Provide the (x, y) coordinate of the cell's center where the given text is located.  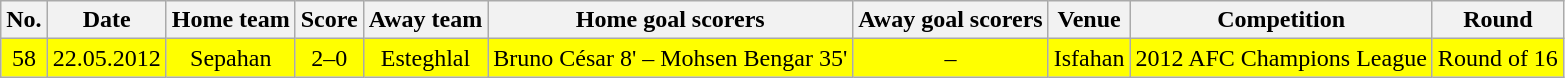
Date (106, 20)
2012 AFC Champions League (1281, 58)
58 (24, 58)
No. (24, 20)
Round (1498, 20)
Home goal scorers (670, 20)
Competition (1281, 20)
– (950, 58)
Home team (230, 20)
Away goal scorers (950, 20)
Sepahan (230, 58)
Venue (1089, 20)
Isfahan (1089, 58)
22.05.2012 (106, 58)
Bruno César 8' – Mohsen Bengar 35' (670, 58)
Away team (426, 20)
2–0 (329, 58)
Esteghlal (426, 58)
Round of 16 (1498, 58)
Score (329, 20)
